Return (X, Y) of the center of cell containing provided text 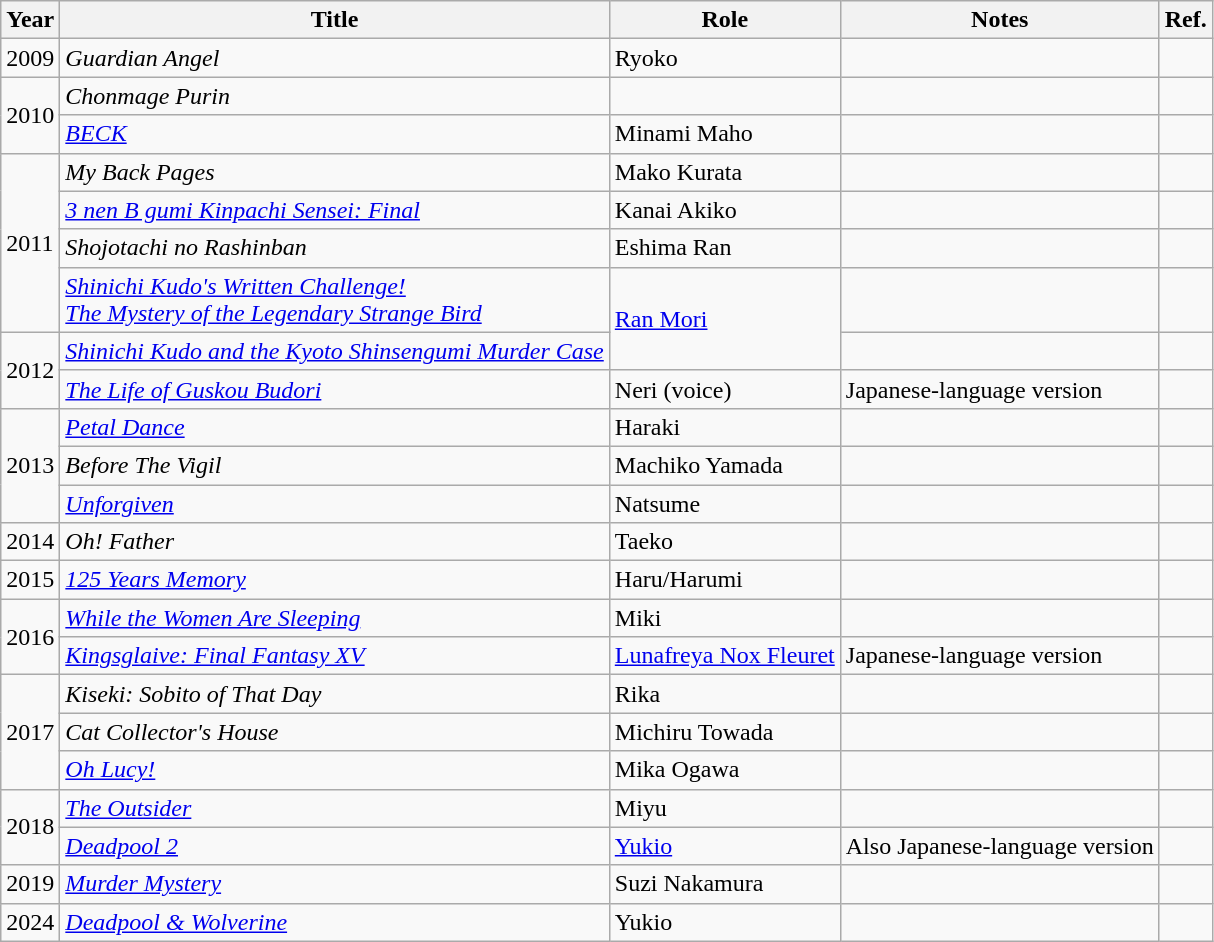
125 Years Memory (334, 580)
Shinichi Kudo and the Kyoto Shinsengumi Murder Case (334, 351)
Minami Maho (724, 134)
Neri (voice) (724, 389)
Haru/Harumi (724, 580)
Shinichi Kudo's Written Challenge! The Mystery of the Legendary Strange Bird (334, 300)
Taeko (724, 542)
Shojotachi no Rashinban (334, 248)
2015 (30, 580)
Miki (724, 618)
3 nen B gumi Kinpachi Sensei: Final (334, 210)
Natsume (724, 503)
Mika Ogawa (724, 770)
Before The Vigil (334, 465)
2009 (30, 58)
Deadpool 2 (334, 846)
2016 (30, 637)
Also Japanese-language version (1000, 846)
Role (724, 20)
Kiseki: Sobito of That Day (334, 694)
Oh Lucy! (334, 770)
2012 (30, 370)
2018 (30, 827)
Title (334, 20)
BECK (334, 134)
Machiko Yamada (724, 465)
2010 (30, 115)
Deadpool & Wolverine (334, 922)
While the Women Are Sleeping (334, 618)
Petal Dance (334, 427)
2024 (30, 922)
Kanai Akiko (724, 210)
2017 (30, 732)
Chonmage Purin (334, 96)
Kingsglaive: Final Fantasy XV (334, 656)
Cat Collector's House (334, 732)
2013 (30, 465)
Mako Kurata (724, 172)
2014 (30, 542)
Michiru Towada (724, 732)
Year (30, 20)
Oh! Father (334, 542)
Notes (1000, 20)
Ref. (1186, 20)
Haraki (724, 427)
The Life of Guskou Budori (334, 389)
Guardian Angel (334, 58)
Ran Mori (724, 318)
Lunafreya Nox Fleuret (724, 656)
2011 (30, 242)
Suzi Nakamura (724, 884)
Murder Mystery (334, 884)
2019 (30, 884)
Ryoko (724, 58)
Miyu (724, 808)
Unforgiven (334, 503)
The Outsider (334, 808)
Rika (724, 694)
Eshima Ran (724, 248)
My Back Pages (334, 172)
